Return [X, Y] of the center of cell containing provided text 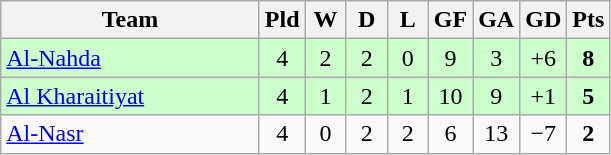
GA [496, 20]
+1 [544, 96]
13 [496, 134]
Pts [588, 20]
GD [544, 20]
D [366, 20]
Al-Nahda [130, 58]
L [408, 20]
W [326, 20]
−7 [544, 134]
8 [588, 58]
Team [130, 20]
GF [450, 20]
Al-Nasr [130, 134]
+6 [544, 58]
3 [496, 58]
5 [588, 96]
Al Kharaitiyat [130, 96]
6 [450, 134]
Pld [282, 20]
10 [450, 96]
